Detect which cell encompasses the target text, then output its (X, Y) center coordinate. 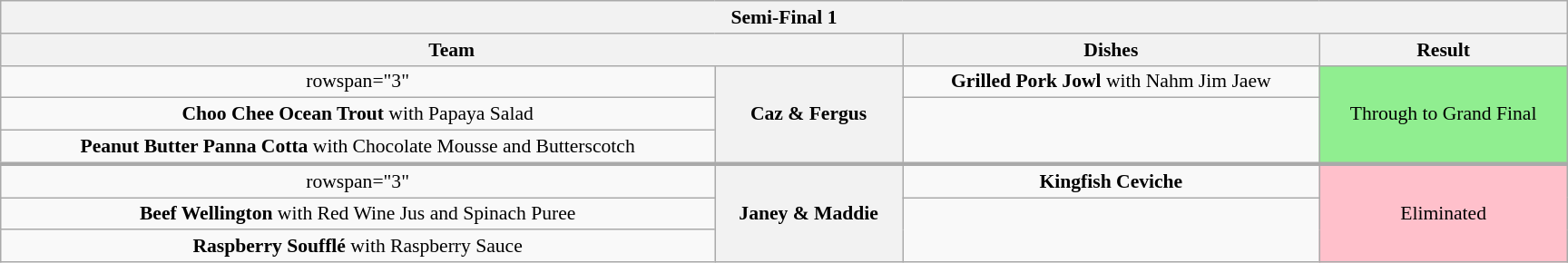
Eliminated (1443, 213)
Janey & Maddie (809, 213)
Result (1443, 50)
Caz & Fergus (809, 114)
Team (452, 50)
Semi-Final 1 (784, 17)
Grilled Pork Jowl with Nahm Jim Jaew (1111, 82)
Kingfish Ceviche (1111, 181)
Through to Grand Final (1443, 114)
Raspberry Soufflé with Raspberry Sauce (358, 247)
Dishes (1111, 50)
Peanut Butter Panna Cotta with Chocolate Mousse and Butterscotch (358, 147)
Beef Wellington with Red Wine Jus and Spinach Puree (358, 214)
Choo Chee Ocean Trout with Papaya Salad (358, 114)
